Return [x, y] of the center of cell containing provided text 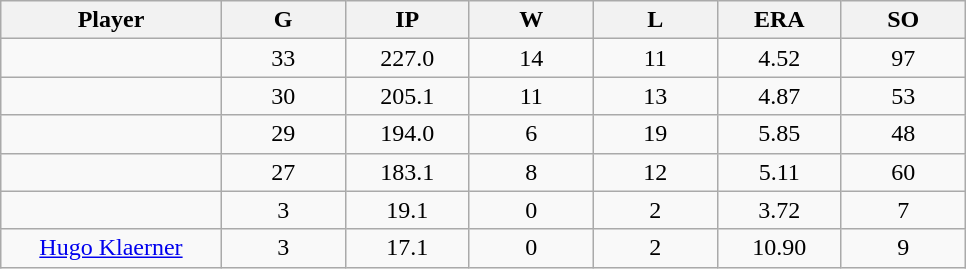
9 [903, 248]
10.90 [779, 248]
205.1 [407, 96]
183.1 [407, 172]
4.52 [779, 58]
L [655, 20]
19.1 [407, 210]
29 [283, 134]
3.72 [779, 210]
ERA [779, 20]
194.0 [407, 134]
17.1 [407, 248]
8 [531, 172]
19 [655, 134]
33 [283, 58]
97 [903, 58]
6 [531, 134]
227.0 [407, 58]
12 [655, 172]
5.11 [779, 172]
60 [903, 172]
14 [531, 58]
Player [111, 20]
Hugo Klaerner [111, 248]
53 [903, 96]
48 [903, 134]
SO [903, 20]
4.87 [779, 96]
G [283, 20]
7 [903, 210]
30 [283, 96]
W [531, 20]
27 [283, 172]
13 [655, 96]
5.85 [779, 134]
IP [407, 20]
